Extract the (X, Y) coordinate from the center of the cell holding the provided text.  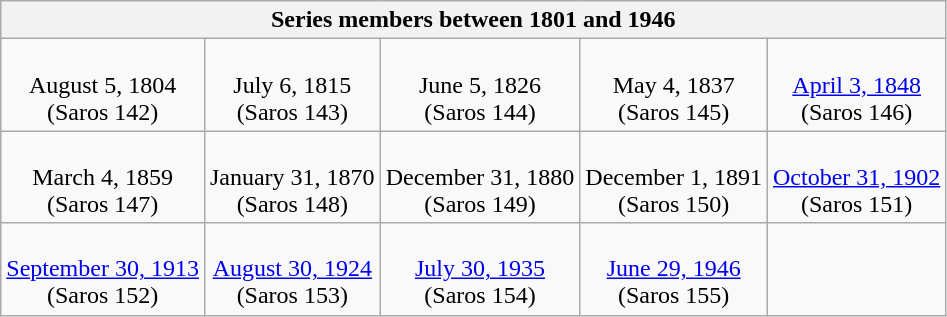
October 31, 1902(Saros 151) (856, 177)
August 30, 1924(Saros 153) (292, 269)
June 29, 1946(Saros 155) (674, 269)
July 30, 1935(Saros 154) (480, 269)
August 5, 1804(Saros 142) (103, 85)
March 4, 1859(Saros 147) (103, 177)
January 31, 1870(Saros 148) (292, 177)
Series members between 1801 and 1946 (474, 20)
June 5, 1826(Saros 144) (480, 85)
December 31, 1880(Saros 149) (480, 177)
April 3, 1848(Saros 146) (856, 85)
July 6, 1815(Saros 143) (292, 85)
May 4, 1837(Saros 145) (674, 85)
September 30, 1913(Saros 152) (103, 269)
December 1, 1891(Saros 150) (674, 177)
